From the cell containing the given text, extract its center point as [x, y] coordinate. 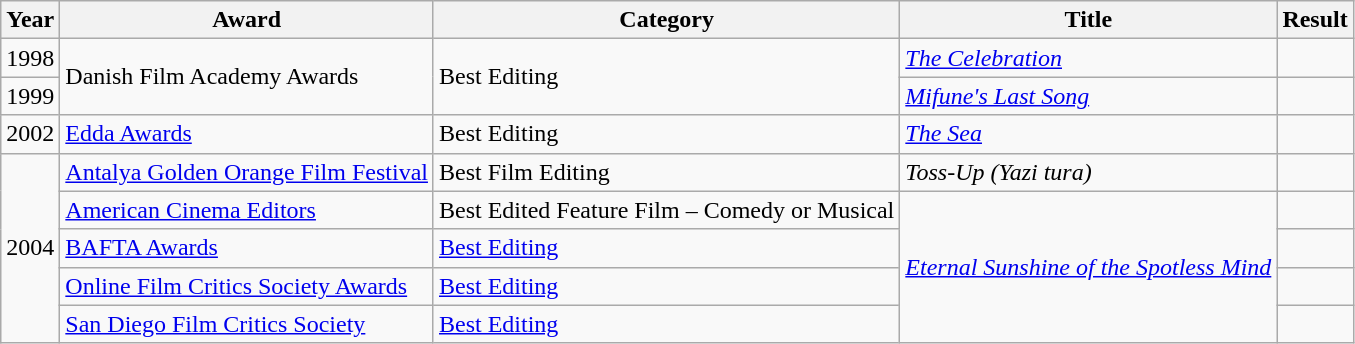
San Diego Film Critics Society [247, 324]
Toss-Up (Yazi tura) [1088, 172]
Result [1315, 20]
Online Film Critics Society Awards [247, 286]
Title [1088, 20]
2002 [30, 134]
Eternal Sunshine of the Spotless Mind [1088, 267]
Antalya Golden Orange Film Festival [247, 172]
Award [247, 20]
American Cinema Editors [247, 210]
1999 [30, 96]
Edda Awards [247, 134]
BAFTA Awards [247, 248]
Best Edited Feature Film – Comedy or Musical [666, 210]
Category [666, 20]
Danish Film Academy Awards [247, 77]
Best Film Editing [666, 172]
1998 [30, 58]
Year [30, 20]
The Sea [1088, 134]
Mifune's Last Song [1088, 96]
2004 [30, 248]
The Celebration [1088, 58]
